Find where the given text appears and provide that cell's center as (X, Y) coordinate. 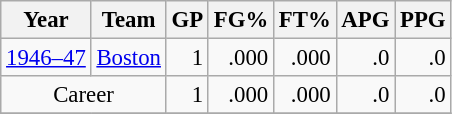
Year (46, 20)
APG (366, 20)
GP (187, 20)
1946–47 (46, 58)
Team (128, 20)
FT% (304, 20)
PPG (423, 20)
FG% (240, 20)
Career (84, 95)
Boston (128, 58)
